Determine the [x, y] coordinate at the center of the cell enclosing the given text.  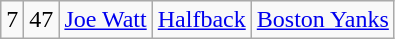
47 [42, 20]
7 [12, 20]
Joe Watt [106, 20]
Boston Yanks [322, 20]
Halfback [202, 20]
